Output the [x, y] coordinate of the center of the cell containing the given text.  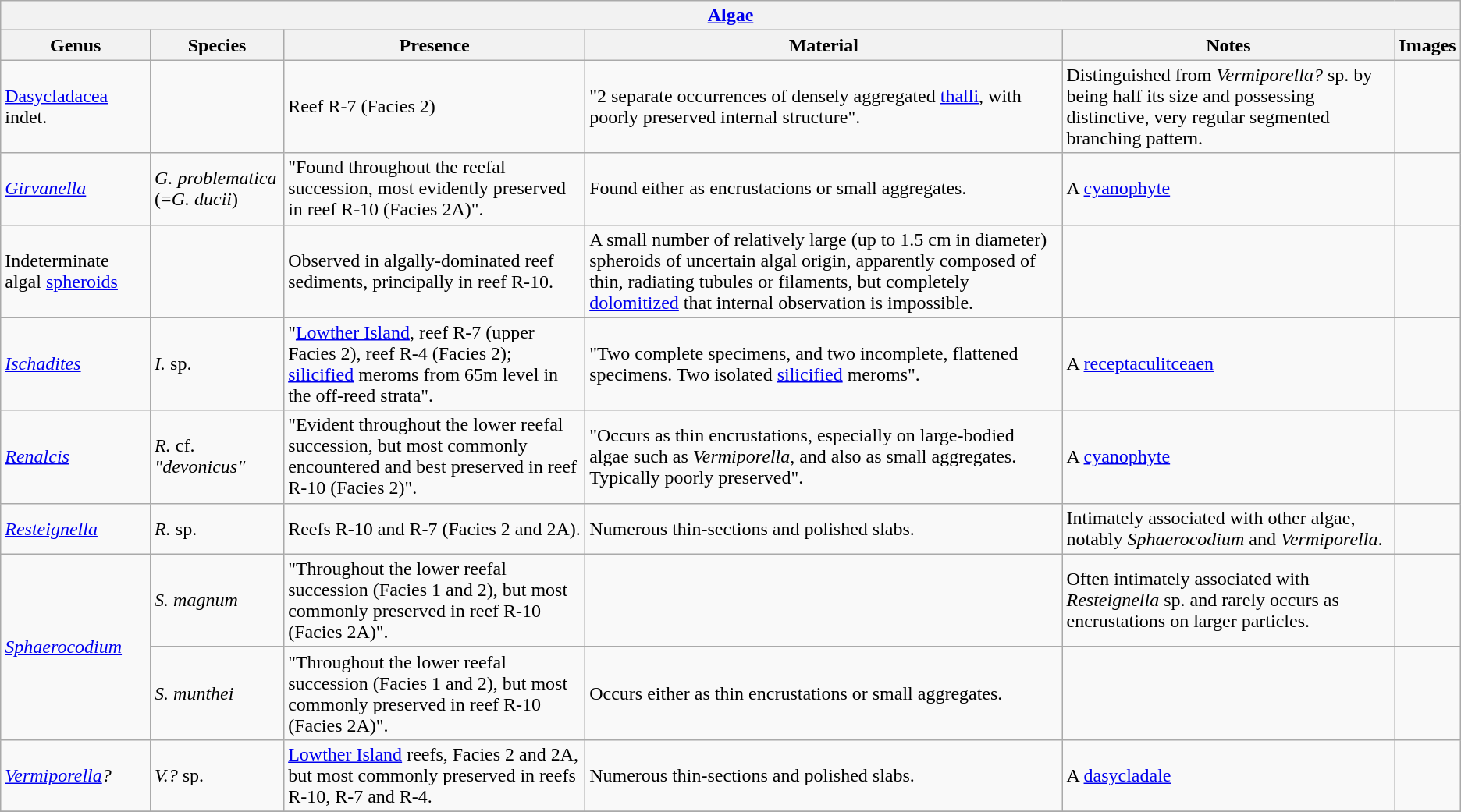
Indeterminate algal spheroids [76, 271]
Material [824, 45]
Girvanella [76, 189]
Notes [1228, 45]
Species [217, 45]
A receptaculitceaen [1228, 363]
Reef R-7 (Facies 2) [435, 106]
R. cf. "devonicus" [217, 457]
Lowther Island reefs, Facies 2 and 2A, but most commonly preserved in reefs R-10, R-7 and R-4. [435, 775]
I. sp. [217, 363]
Sphaerocodium [76, 647]
Renalcis [76, 457]
S. magnum [217, 601]
"Evident throughout the lower reefal succession, but most commonly encountered and best preserved in reef R-10 (Facies 2)". [435, 457]
Distinguished from Vermiporella? sp. by being half its size and possessing distinctive, very regular segmented branching pattern. [1228, 106]
"Lowther Island, reef R-7 (upper Facies 2), reef R-4 (Facies 2); silicified meroms from 65m level in the off-reed strata". [435, 363]
V.? sp. [217, 775]
"2 separate occurrences of densely aggregated thalli, with poorly preserved internal structure". [824, 106]
R. sp. [217, 529]
Ischadites [76, 363]
"Two complete specimens, and two incomplete, flattened specimens. Two isolated silicified meroms". [824, 363]
"Found throughout the reefal succession, most evidently preserved in reef R-10 (Facies 2A)". [435, 189]
Resteignella [76, 529]
Intimately associated with other algae, notably Sphaerocodium and Vermiporella. [1228, 529]
Vermiporella? [76, 775]
"Occurs as thin encrustations, especially on large-bodied algae such as Vermiporella, and also as small aggregates. Typically poorly preserved". [824, 457]
Presence [435, 45]
Dasycladacea indet. [76, 106]
Genus [76, 45]
Images [1427, 45]
Observed in algally-dominated reef sediments, principally in reef R-10. [435, 271]
Found either as encrustacions or small aggregates. [824, 189]
Often intimately associated with Resteignella sp. and rarely occurs as encrustations on larger particles. [1228, 601]
Reefs R-10 and R-7 (Facies 2 and 2A). [435, 529]
Occurs either as thin encrustations or small aggregates. [824, 693]
S. munthei [217, 693]
A dasycladale [1228, 775]
G. problematica (=G. ducii) [217, 189]
Algae [730, 16]
